Find where the given text appears and provide that cell's center as (x, y) coordinate. 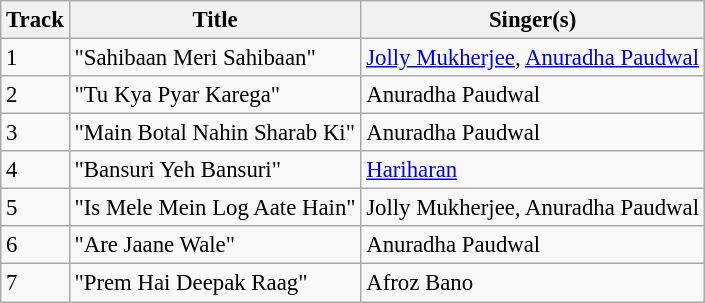
Afroz Bano (532, 283)
"Are Jaane Wale" (215, 245)
"Bansuri Yeh Bansuri" (215, 170)
7 (35, 283)
6 (35, 245)
"Prem Hai Deepak Raag" (215, 283)
"Main Botal Nahin Sharab Ki" (215, 133)
Track (35, 20)
3 (35, 133)
4 (35, 170)
"Sahibaan Meri Sahibaan" (215, 58)
"Tu Kya Pyar Karega" (215, 95)
Title (215, 20)
1 (35, 58)
"Is Mele Mein Log Aate Hain" (215, 208)
5 (35, 208)
2 (35, 95)
Singer(s) (532, 20)
Hariharan (532, 170)
